Provide the (X, Y) coordinate of the cell's center where the given text is located.  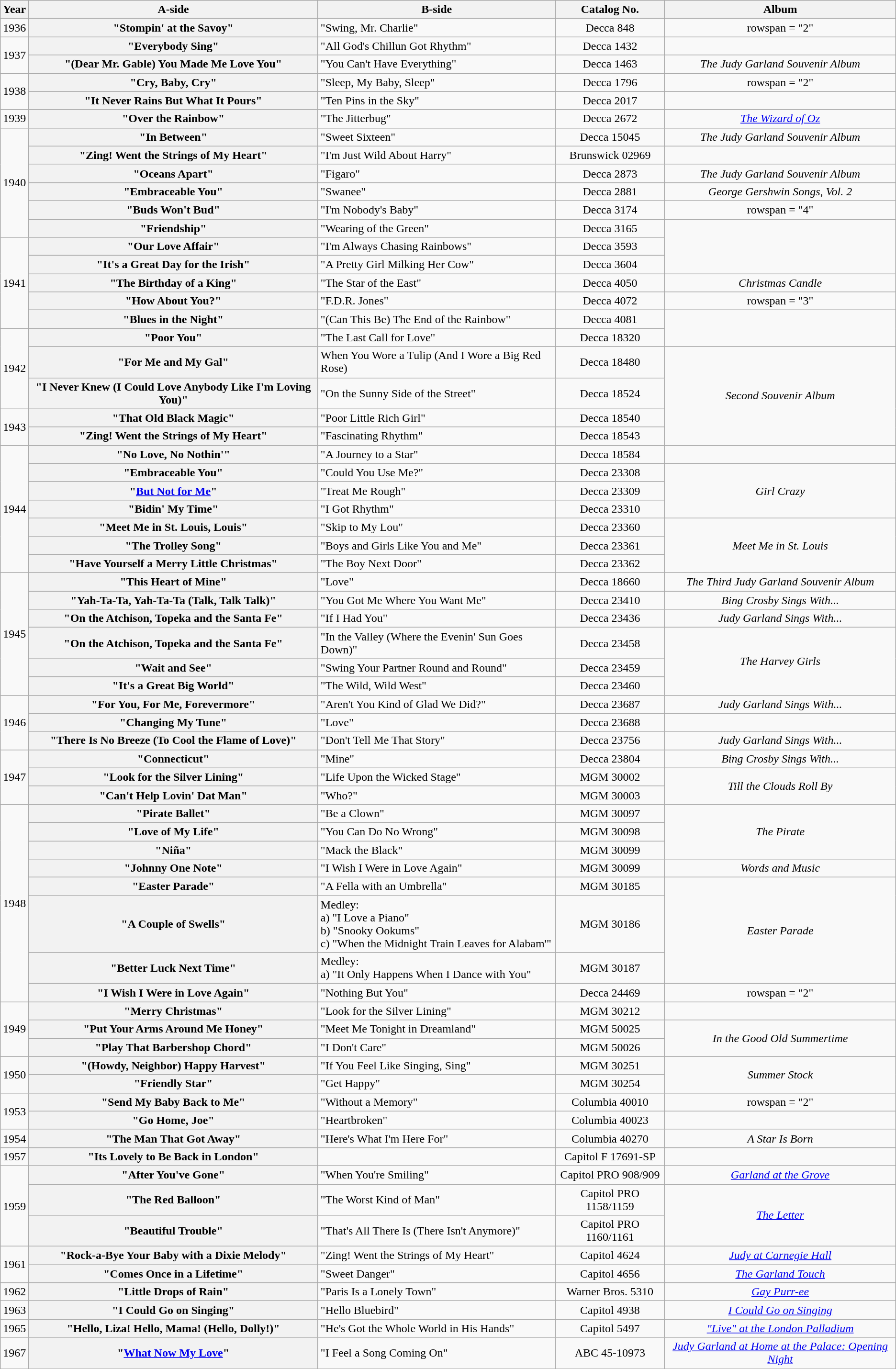
1942 (14, 369)
"The Star of the East" (437, 283)
Decca 2672 (610, 119)
"The Man That Got Away" (173, 1138)
1957 (14, 1156)
"Life Upon the Wicked Stage" (437, 777)
"Comes Once in a Lifetime" (173, 1274)
"The Last Call for Love" (437, 337)
"The Boy Next Door" (437, 564)
"I Could Go on Singing" (173, 1310)
Christmas Candle (780, 283)
1937 (14, 55)
"If You Feel Like Singing, Sing" (437, 1066)
Decca 1796 (610, 82)
Decca 15045 (610, 137)
"Changing My Tune" (173, 722)
"Merry Christmas" (173, 1011)
Columbia 40023 (610, 1120)
Decca 23756 (610, 741)
MGM 30185 (610, 886)
"(Can This Be) The End of the Rainbow" (437, 319)
"I Never Knew (I Could Love Anybody Like I'm Loving You)" (173, 393)
Decca 3174 (610, 210)
1950 (14, 1075)
"For You, For Me, Forevermore" (173, 704)
"Pirate Ballet" (173, 813)
"Go Home, Joe" (173, 1120)
Columbia 40010 (610, 1102)
"I Don't Care" (437, 1047)
MGM 30251 (610, 1066)
"Skip to My Lou" (437, 527)
Gay Purr-ee (780, 1292)
"(Dear Mr. Gable) You Made Me Love You" (173, 64)
"This Heart of Mine" (173, 582)
1944 (14, 509)
"That's All There Is (There Isn't Anymore)" (437, 1231)
"Hello Bluebird" (437, 1310)
"That Old Black Magic" (173, 418)
"Little Drops of Rain" (173, 1292)
"Boys and Girls Like You and Me" (437, 545)
1943 (14, 427)
Decca 4050 (610, 283)
Till the Clouds Roll By (780, 786)
Decca 23410 (610, 600)
"The Birthday of a King" (173, 283)
rowspan = "3" (780, 301)
Capitol F 17691-SP (610, 1156)
"Wait and See" (173, 668)
Medley:a) "It Only Happens When I Dance with You" (437, 968)
Decca 23458 (610, 643)
Capitol PRO 908/909 (610, 1175)
Decca 23436 (610, 618)
Decca 2873 (610, 173)
"It's a Great Day for the Irish" (173, 265)
Decca 24469 (610, 993)
"No Love, No Nothin'" (173, 454)
"Here's What I'm Here For" (437, 1138)
"All God's Chillun Got Rhythm" (437, 46)
"Without a Memory" (437, 1102)
The Harvey Girls (780, 662)
"Everybody Sing" (173, 46)
"You Got Me Where You Want Me" (437, 600)
Album (780, 10)
1946 (14, 722)
1965 (14, 1328)
Year (14, 10)
Capitol 4938 (610, 1310)
Decca 23360 (610, 527)
1947 (14, 777)
"Don't Tell Me That Story" (437, 741)
"Ten Pins in the Sky" (437, 101)
"Be a Clown" (437, 813)
"I Feel a Song Coming On" (437, 1353)
"F.D.R. Jones" (437, 301)
Brunswick 02969 (610, 155)
"Swing, Mr. Charlie" (437, 28)
Decca 18480 (610, 362)
"You Can't Have Everything" (437, 64)
Columbia 40270 (610, 1138)
George Gershwin Songs, Vol. 2 (780, 191)
"Cry, Baby, Cry" (173, 82)
"In the Valley (Where the Evenin' Sun Goes Down)" (437, 643)
Decca 2881 (610, 191)
Judy at Carnegie Hall (780, 1256)
"But Not for Me" (173, 491)
1954 (14, 1138)
MGM 30097 (610, 813)
"Niña" (173, 850)
"Sweet Sixteen" (437, 137)
Decca 18543 (610, 436)
1949 (14, 1029)
"Our Love Affair" (173, 247)
"Rock-a-Bye Your Baby with a Dixie Melody" (173, 1256)
"What Now My Love" (173, 1353)
Decca 23361 (610, 545)
The Garland Touch (780, 1274)
"I'm Nobody's Baby" (437, 210)
Judy Garland at Home at the Palace: Opening Night (780, 1353)
The Letter (780, 1215)
Decca 3604 (610, 265)
"Aren't You Kind of Glad We Did?" (437, 704)
"Johnny One Note" (173, 868)
1941 (14, 283)
"It's a Great Big World" (173, 686)
Catalog No. (610, 10)
"Fascinating Rhythm" (437, 436)
"Beautiful Trouble" (173, 1231)
"Figaro" (437, 173)
Decca 18320 (610, 337)
I Could Go on Singing (780, 1310)
"Swing Your Partner Round and Round" (437, 668)
"Love of My Life" (173, 831)
"I Got Rhythm" (437, 509)
"I'm Always Chasing Rainbows" (437, 247)
1967 (14, 1353)
"It Never Rains But What It Pours" (173, 101)
1962 (14, 1292)
"Friendly Star" (173, 1084)
"There Is No Breeze (To Cool the Flame of Love)" (173, 741)
"Wearing of the Green" (437, 228)
B-side (437, 10)
1963 (14, 1310)
"Meet Me in St. Louis, Louis" (173, 527)
MGM 30098 (610, 831)
"Blues in the Night" (173, 319)
1939 (14, 119)
"Could You Use Me?" (437, 472)
"Mine" (437, 759)
Capitol 4656 (610, 1274)
"The Red Balloon" (173, 1200)
Decca 2017 (610, 101)
"How About You?" (173, 301)
"Over the Rainbow" (173, 119)
"Easter Parade" (173, 886)
When You Wore a Tulip (And I Wore a Big Red Rose) (437, 362)
In the Good Old Summertime (780, 1038)
"Friendship" (173, 228)
Decca 3593 (610, 247)
Decca 23310 (610, 509)
"The Worst Kind of Man" (437, 1200)
"Who?" (437, 795)
Capitol 4624 (610, 1256)
"The Trolley Song" (173, 545)
MGM 30186 (610, 924)
"When You're Smiling" (437, 1175)
Medley:a) "I Love a Piano"b) "Snooky Ookums"c) "When the Midnight Train Leaves for Alabam'" (437, 924)
MGM 30212 (610, 1011)
"Poor Little Rich Girl" (437, 418)
rowspan = "4" (780, 210)
Decca 3165 (610, 228)
ABC 45-10973 (610, 1353)
Decca 18660 (610, 582)
"Connecticut" (173, 759)
"A Journey to a Star" (437, 454)
"Have Yourself a Merry Little Christmas" (173, 564)
Warner Bros. 5310 (610, 1292)
"Hello, Liza! Hello, Mama! (Hello, Dolly!)" (173, 1328)
1948 (14, 903)
"On the Sunny Side of the Street" (437, 393)
Decca 18584 (610, 454)
"In Between" (173, 137)
The Wizard of Oz (780, 119)
1961 (14, 1265)
Decca 23362 (610, 564)
Decca 23459 (610, 668)
Decca 23687 (610, 704)
"Yah-Ta-Ta, Yah-Ta-Ta (Talk, Talk Talk)" (173, 600)
MGM 30187 (610, 968)
"I'm Just Wild About Harry" (437, 155)
Second Souvenir Album (780, 396)
"A Couple of Swells" (173, 924)
"Its Lovely to Be Back in London" (173, 1156)
Capitol PRO 1158/1159 (610, 1200)
"He's Got the Whole World in His Hands" (437, 1328)
MGM 30254 (610, 1084)
"Sleep, My Baby, Sleep" (437, 82)
"Play That Barbershop Chord" (173, 1047)
"After You've Gone" (173, 1175)
"Sweet Danger" (437, 1274)
Decca 1463 (610, 64)
"For Me and My Gal" (173, 362)
"Meet Me Tonight in Dreamland" (437, 1029)
"A Pretty Girl Milking Her Cow" (437, 265)
Easter Parade (780, 931)
Meet Me in St. Louis (780, 545)
"Nothing But You" (437, 993)
"The Jitterbug" (437, 119)
Decca 23804 (610, 759)
Decca 23308 (610, 472)
1945 (14, 634)
Decca 23688 (610, 722)
1953 (14, 1111)
Decca 23460 (610, 686)
A-side (173, 10)
"If I Had You" (437, 618)
MGM 30003 (610, 795)
Capitol PRO 1160/1161 (610, 1231)
"Bidin' My Time" (173, 509)
Decca 848 (610, 28)
Decca 4072 (610, 301)
"Put Your Arms Around Me Honey" (173, 1029)
"Heartbroken" (437, 1120)
Decca 23309 (610, 491)
Capitol 5497 (610, 1328)
MGM 50025 (610, 1029)
"Get Happy" (437, 1084)
Decca 4081 (610, 319)
Words and Music (780, 868)
"(Howdy, Neighbor) Happy Harvest" (173, 1066)
"Poor You" (173, 337)
1936 (14, 28)
1940 (14, 182)
Decca 18524 (610, 393)
Summer Stock (780, 1075)
Girl Crazy (780, 491)
"Can't Help Lovin' Dat Man" (173, 795)
"You Can Do No Wrong" (437, 831)
"Oceans Apart" (173, 173)
"Mack the Black" (437, 850)
Decca 18540 (610, 418)
"Live" at the London Palladium (780, 1328)
Decca 1432 (610, 46)
The Pirate (780, 831)
"Stompin' at the Savoy" (173, 28)
"Paris Is a Lonely Town" (437, 1292)
"Treat Me Rough" (437, 491)
MGM 50026 (610, 1047)
"The Wild, Wild West" (437, 686)
Garland at the Grove (780, 1175)
"Better Luck Next Time" (173, 968)
A Star Is Born (780, 1138)
"Swanee" (437, 191)
"Buds Won't Bud" (173, 210)
The Third Judy Garland Souvenir Album (780, 582)
MGM 30002 (610, 777)
"Send My Baby Back to Me" (173, 1102)
"A Fella with an Umbrella" (437, 886)
1959 (14, 1206)
1938 (14, 91)
